Pinpoint the cell where the given text exists, returning its (X, Y) midpoint coordinate. 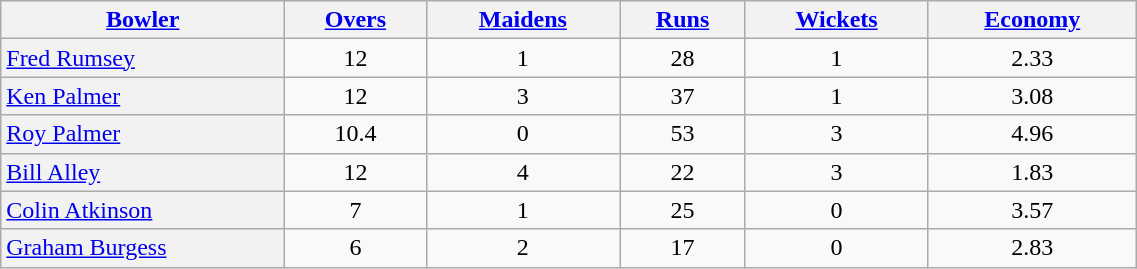
2.83 (1032, 248)
17 (683, 248)
4 (523, 172)
6 (356, 248)
Economy (1032, 20)
37 (683, 96)
1.83 (1032, 172)
Wickets (836, 20)
10.4 (356, 134)
25 (683, 210)
Bowler (143, 20)
2.33 (1032, 58)
7 (356, 210)
4.96 (1032, 134)
Graham Burgess (143, 248)
Bill Alley (143, 172)
Colin Atkinson (143, 210)
28 (683, 58)
53 (683, 134)
22 (683, 172)
Overs (356, 20)
2 (523, 248)
Maidens (523, 20)
3.57 (1032, 210)
Runs (683, 20)
Ken Palmer (143, 96)
3.08 (1032, 96)
Fred Rumsey (143, 58)
Roy Palmer (143, 134)
